Search for the cell housing the specified text and yield its [x, y] center coordinate. 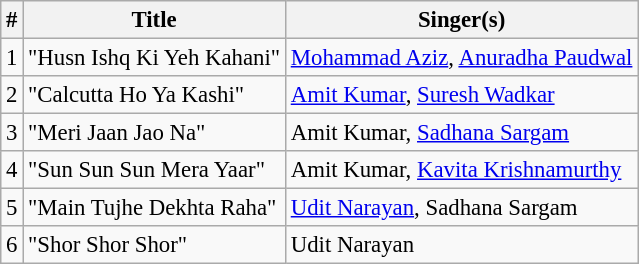
Amit Kumar, Sadhana Sargam [461, 133]
"Sun Sun Sun Mera Yaar" [154, 170]
Amit Kumar, Suresh Wadkar [461, 95]
"Calcutta Ho Ya Kashi" [154, 95]
3 [12, 133]
6 [12, 245]
5 [12, 208]
Amit Kumar, Kavita Krishnamurthy [461, 170]
2 [12, 95]
"Main Tujhe Dekhta Raha" [154, 208]
Mohammad Aziz, Anuradha Paudwal [461, 58]
Title [154, 20]
"Shor Shor Shor" [154, 245]
# [12, 20]
4 [12, 170]
1 [12, 58]
"Husn Ishq Ki Yeh Kahani" [154, 58]
Udit Narayan [461, 245]
"Meri Jaan Jao Na" [154, 133]
Udit Narayan, Sadhana Sargam [461, 208]
Singer(s) [461, 20]
